Find where the given text appears and provide that cell's center as (x, y) coordinate. 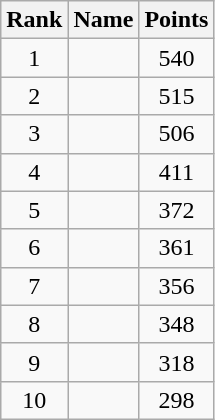
2 (34, 96)
4 (34, 172)
10 (34, 400)
6 (34, 248)
372 (176, 210)
515 (176, 96)
1 (34, 58)
298 (176, 400)
361 (176, 248)
356 (176, 286)
411 (176, 172)
3 (34, 134)
9 (34, 362)
Name (104, 20)
8 (34, 324)
Points (176, 20)
318 (176, 362)
Rank (34, 20)
506 (176, 134)
540 (176, 58)
348 (176, 324)
7 (34, 286)
5 (34, 210)
